Output the (X, Y) coordinate of the center of the cell containing the given text.  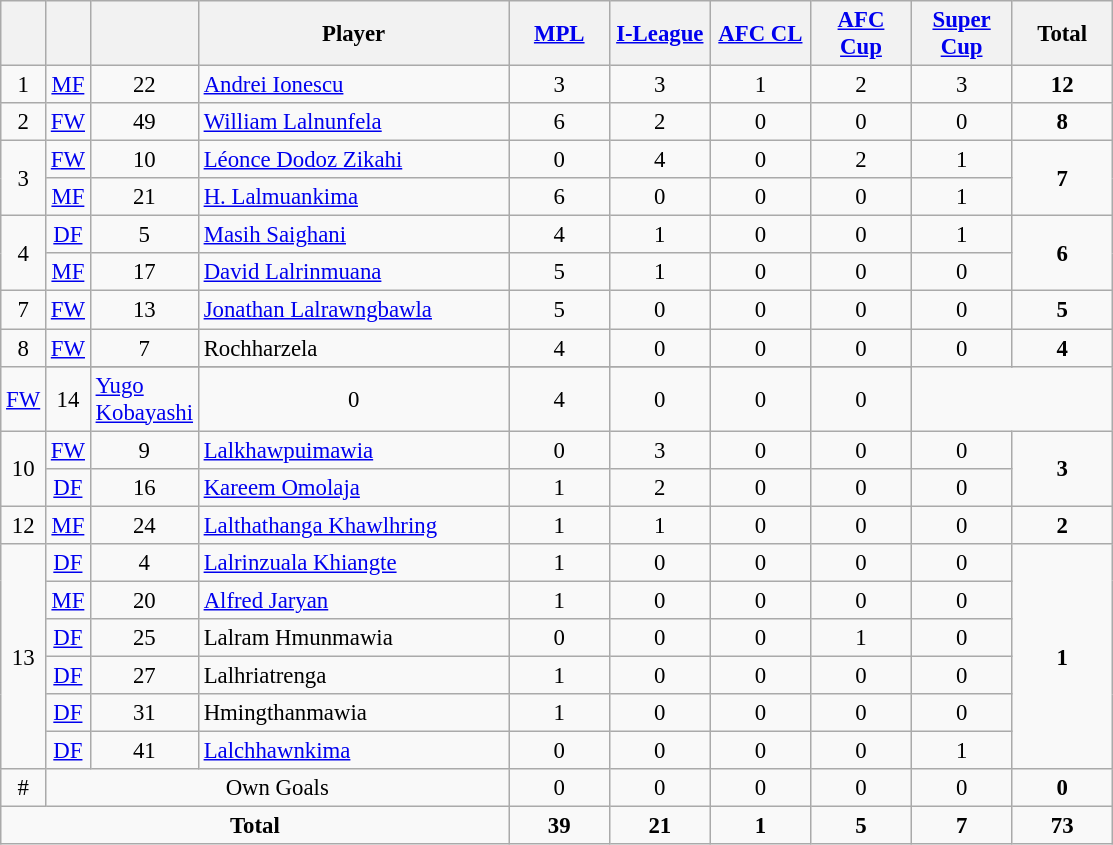
Lalkhawpuimawia (354, 450)
Lalchhawnkima (354, 751)
39 (560, 826)
MPL (560, 34)
73 (1062, 826)
Léonce Dodoz Zikahi (354, 160)
Lalrinzuala Khiangte (354, 563)
Alfred Jaryan (354, 600)
David Lalrinmuana (354, 273)
27 (144, 675)
Hmingthanmawia (354, 713)
Lalhriatrenga (354, 675)
Own Goals (278, 788)
20 (144, 600)
Lalram Hmunmawia (354, 638)
49 (144, 122)
31 (144, 713)
16 (144, 487)
Super Cup (962, 34)
Masih Saighani (354, 235)
22 (144, 85)
24 (144, 525)
Kareem Omolaja (354, 487)
Player (354, 34)
25 (144, 638)
14 (68, 398)
I-League (660, 34)
Lalthathanga Khawlhring (354, 525)
Jonathan Lalrawngbawla (354, 310)
Andrei Ionescu (354, 85)
9 (144, 450)
AFC CL (760, 34)
William Lalnunfela (354, 122)
H. Lalmuankima (354, 197)
Rochharzela (354, 348)
17 (144, 273)
# (24, 788)
41 (144, 751)
AFC Cup (862, 34)
Yugo Kobayashi (144, 398)
